Pinpoint the cell where the given text exists, returning its [X, Y] midpoint coordinate. 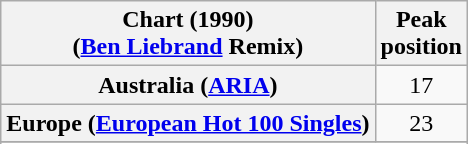
Peakposition [421, 34]
Australia (ARIA) [188, 85]
Chart (1990)(Ben Liebrand Remix) [188, 34]
Europe (European Hot 100 Singles) [188, 123]
17 [421, 85]
23 [421, 123]
